Extract the [X, Y] coordinate from the center of the cell holding the provided text.  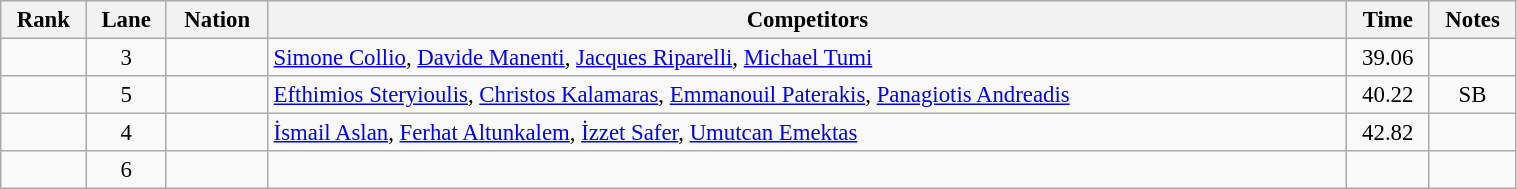
39.06 [1388, 58]
6 [126, 170]
4 [126, 133]
Competitors [807, 20]
Notes [1472, 20]
5 [126, 95]
Time [1388, 20]
42.82 [1388, 133]
Efthimios Steryioulis, Christos Kalamaras, Emmanouil Paterakis, Panagiotis Andreadis [807, 95]
Rank [44, 20]
40.22 [1388, 95]
Lane [126, 20]
3 [126, 58]
Nation [217, 20]
Simone Collio, Davide Manenti, Jacques Riparelli, Michael Tumi [807, 58]
İsmail Aslan, Ferhat Altunkalem, İzzet Safer, Umutcan Emektas [807, 133]
SB [1472, 95]
